Extract the [X, Y] coordinate from the center of the cell holding the provided text.  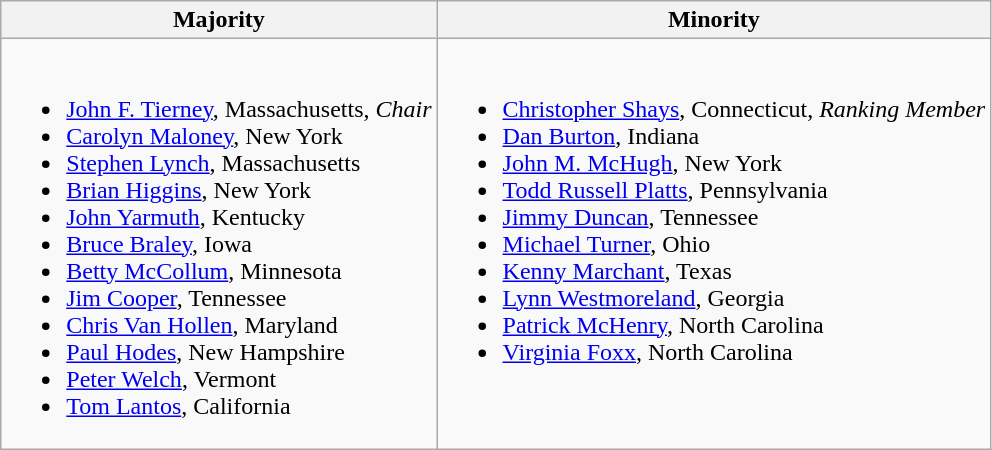
Majority [219, 20]
Minority [714, 20]
